Determine the (X, Y) coordinate at the center of the cell enclosing the given text.  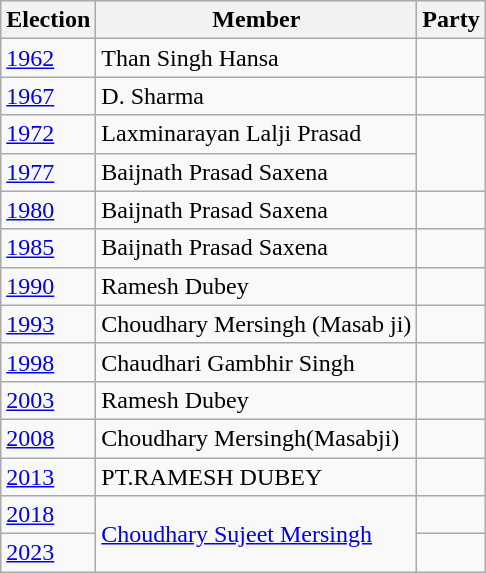
1962 (48, 58)
Party (451, 20)
1972 (48, 134)
Than Singh Hansa (256, 58)
Laxminarayan Lalji Prasad (256, 134)
Choudhary Mersingh (Masab ji) (256, 324)
1980 (48, 210)
1985 (48, 248)
Chaudhari Gambhir Singh (256, 362)
2013 (48, 477)
Choudhary Mersingh(Masabji) (256, 438)
D. Sharma (256, 96)
1990 (48, 286)
2023 (48, 553)
Election (48, 20)
PT.RAMESH DUBEY (256, 477)
1998 (48, 362)
2003 (48, 400)
Member (256, 20)
2008 (48, 438)
Choudhary Sujeet Mersingh (256, 534)
1993 (48, 324)
1967 (48, 96)
2018 (48, 515)
1977 (48, 172)
